Detect which cell encompasses the target text, then output its (x, y) center coordinate. 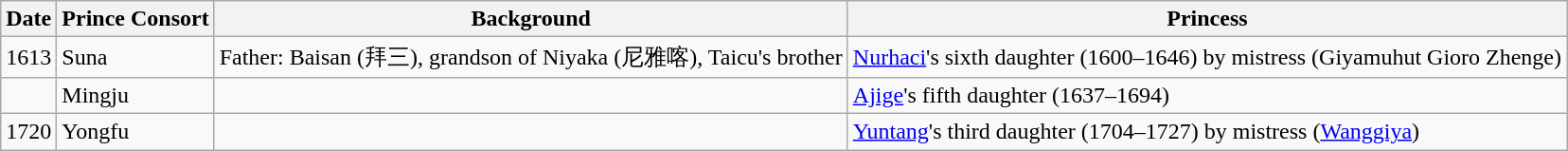
Ajige's fifth daughter (1637–1694) (1206, 95)
Mingju (135, 95)
Prince Consort (135, 19)
1613 (28, 57)
Suna (135, 57)
Yongfu (135, 131)
Background (530, 19)
Princess (1206, 19)
Date (28, 19)
Yuntang's third daughter (1704–1727) by mistress (Wanggiya) (1206, 131)
1720 (28, 131)
Father: Baisan (拜三), grandson of Niyaka (尼雅喀), Taicu's brother (530, 57)
Nurhaci's sixth daughter (1600–1646) by mistress (Giyamuhut Gioro Zhenge) (1206, 57)
